Search for the cell housing the specified text and yield its [X, Y] center coordinate. 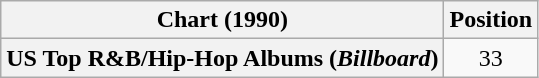
33 [491, 58]
Chart (1990) [222, 20]
Position [491, 20]
US Top R&B/Hip-Hop Albums (Billboard) [222, 58]
